Capture the cell that displays the provided text and extract its [x, y] central coordinate. 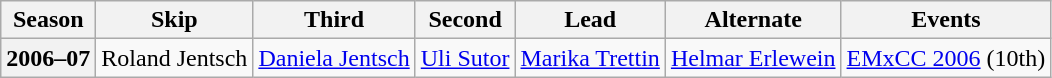
Third [334, 20]
Daniela Jentsch [334, 58]
Helmar Erlewein [753, 58]
Skip [174, 20]
Second [465, 20]
Lead [590, 20]
2006–07 [48, 58]
Season [48, 20]
Uli Sutor [465, 58]
EMxCC 2006 (10th) [946, 58]
Alternate [753, 20]
Roland Jentsch [174, 58]
Events [946, 20]
Marika Trettin [590, 58]
